Determine the (X, Y) coordinate at the center of the cell enclosing the given text.  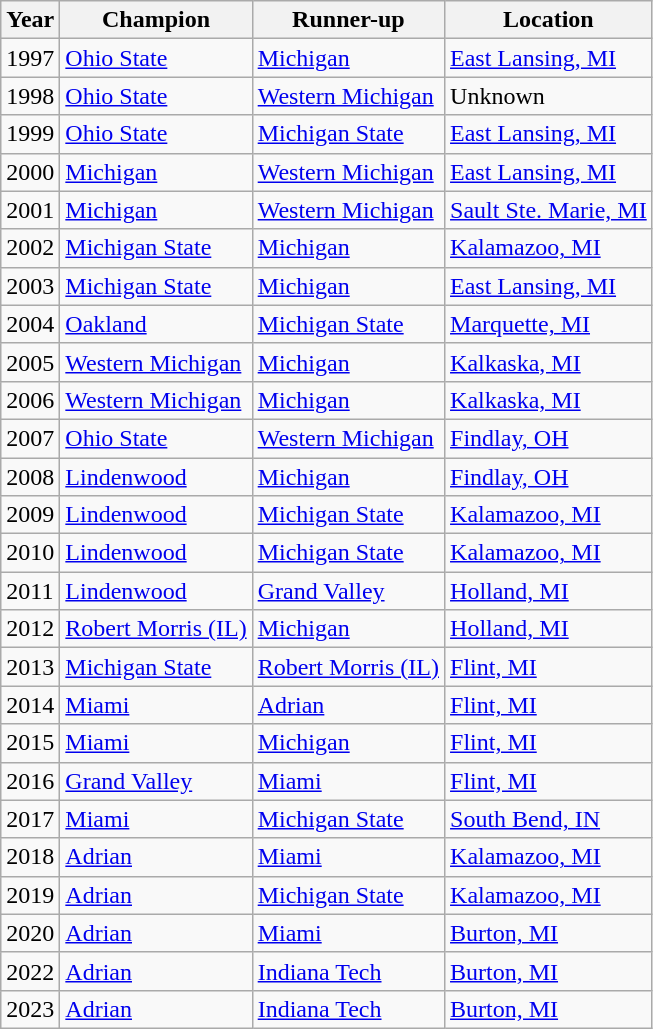
2022 (30, 971)
2001 (30, 210)
1998 (30, 96)
Year (30, 20)
Marquette, MI (549, 324)
2020 (30, 933)
2016 (30, 781)
2003 (30, 286)
2014 (30, 705)
Champion (156, 20)
2004 (30, 324)
Runner-up (348, 20)
2011 (30, 591)
Location (549, 20)
2009 (30, 515)
Unknown (549, 96)
2012 (30, 629)
2015 (30, 743)
2000 (30, 172)
2008 (30, 477)
2002 (30, 248)
2007 (30, 438)
2023 (30, 1009)
1999 (30, 134)
2013 (30, 667)
2010 (30, 553)
2018 (30, 857)
2019 (30, 895)
Oakland (156, 324)
2005 (30, 362)
2006 (30, 400)
1997 (30, 58)
Sault Ste. Marie, MI (549, 210)
South Bend, IN (549, 819)
2017 (30, 819)
